For the text-containing cell, return its midpoint in [X, Y] coordinate format. 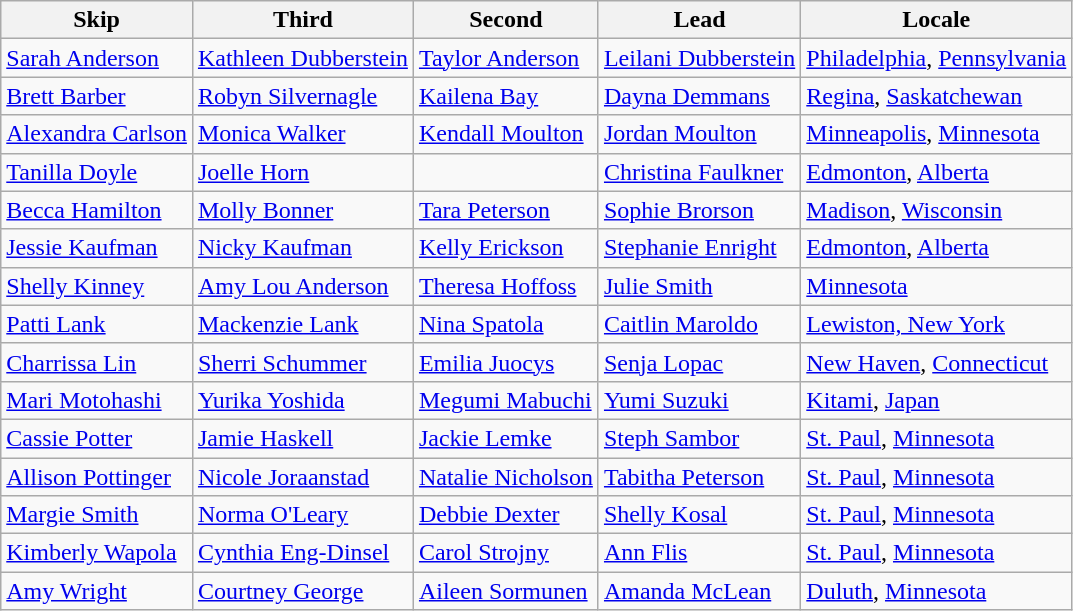
Shelly Kosal [699, 515]
Steph Sambor [699, 438]
Jackie Lemke [506, 438]
Leilani Dubberstein [699, 58]
Cynthia Eng-Dinsel [302, 553]
New Haven, Connecticut [936, 362]
Tara Peterson [506, 210]
Tabitha Peterson [699, 477]
Kimberly Wapola [97, 553]
Kelly Erickson [506, 248]
Third [302, 20]
Aileen Sormunen [506, 591]
Regina, Saskatchewan [936, 96]
Megumi Mabuchi [506, 400]
Stephanie Enright [699, 248]
Julie Smith [699, 286]
Skip [97, 20]
Yurika Yoshida [302, 400]
Minnesota [936, 286]
Yumi Suzuki [699, 400]
Jessie Kaufman [97, 248]
Cassie Potter [97, 438]
Sarah Anderson [97, 58]
Joelle Horn [302, 172]
Amy Lou Anderson [302, 286]
Margie Smith [97, 515]
Nicole Joraanstad [302, 477]
Kathleen Dubberstein [302, 58]
Allison Pottinger [97, 477]
Kitami, Japan [936, 400]
Caitlin Maroldo [699, 324]
Emilia Juocys [506, 362]
Senja Lopac [699, 362]
Philadelphia, Pennsylvania [936, 58]
Alexandra Carlson [97, 134]
Molly Bonner [302, 210]
Monica Walker [302, 134]
Carol Strojny [506, 553]
Amy Wright [97, 591]
Taylor Anderson [506, 58]
Sophie Brorson [699, 210]
Mackenzie Lank [302, 324]
Jamie Haskell [302, 438]
Nicky Kaufman [302, 248]
Sherri Schummer [302, 362]
Becca Hamilton [97, 210]
Norma O'Leary [302, 515]
Lead [699, 20]
Second [506, 20]
Brett Barber [97, 96]
Tanilla Doyle [97, 172]
Theresa Hoffoss [506, 286]
Christina Faulkner [699, 172]
Lewiston, New York [936, 324]
Kendall Moulton [506, 134]
Debbie Dexter [506, 515]
Robyn Silvernagle [302, 96]
Amanda McLean [699, 591]
Shelly Kinney [97, 286]
Dayna Demmans [699, 96]
Duluth, Minnesota [936, 591]
Nina Spatola [506, 324]
Locale [936, 20]
Patti Lank [97, 324]
Charrissa Lin [97, 362]
Kailena Bay [506, 96]
Ann Flis [699, 553]
Madison, Wisconsin [936, 210]
Minneapolis, Minnesota [936, 134]
Courtney George [302, 591]
Natalie Nicholson [506, 477]
Mari Motohashi [97, 400]
Jordan Moulton [699, 134]
